For the text-containing cell, return its midpoint in (X, Y) coordinate format. 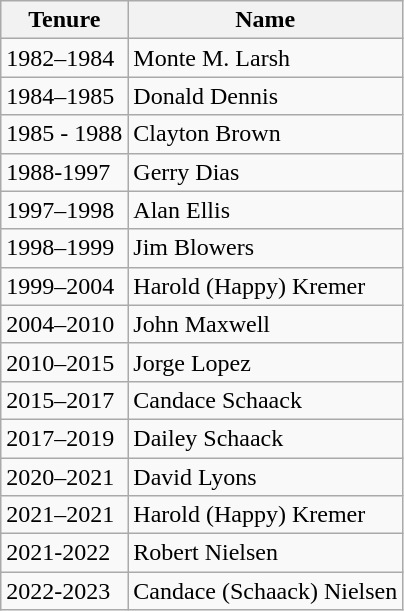
Jim Blowers (266, 248)
2015–2017 (64, 400)
Jorge Lopez (266, 362)
2017–2019 (64, 438)
1998–1999 (64, 248)
Candace Schaack (266, 400)
Tenure (64, 20)
1997–1998 (64, 210)
2004–2010 (64, 324)
1984–1985 (64, 96)
Dailey Schaack (266, 438)
David Lyons (266, 477)
2020–2021 (64, 477)
Candace (Schaack) Nielsen (266, 591)
Clayton Brown (266, 134)
Name (266, 20)
Alan Ellis (266, 210)
John Maxwell (266, 324)
2022-2023 (64, 591)
Gerry Dias (266, 172)
1999–2004 (64, 286)
1985 - 1988 (64, 134)
Monte M. Larsh (266, 58)
1988-1997 (64, 172)
Donald Dennis (266, 96)
2010–2015 (64, 362)
2021–2021 (64, 515)
2021-2022 (64, 553)
1982–1984 (64, 58)
Robert Nielsen (266, 553)
